Provide the [x, y] coordinate of the cell's center where the given text is located.  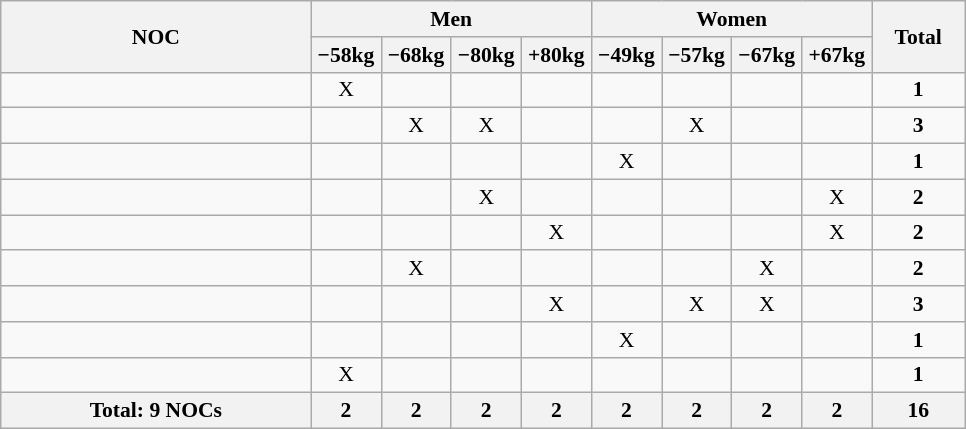
−68kg [416, 55]
Men [451, 19]
Total [918, 36]
−57kg [697, 55]
−49kg [626, 55]
Women [731, 19]
−80kg [486, 55]
16 [918, 411]
+80kg [556, 55]
−58kg [346, 55]
−67kg [767, 55]
NOC [156, 36]
+67kg [837, 55]
Total: 9 NOCs [156, 411]
